Capture the cell that displays the provided text and extract its [X, Y] central coordinate. 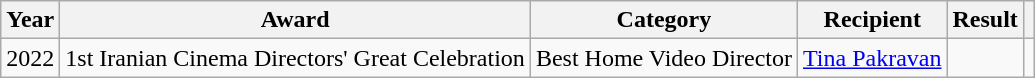
Award [296, 20]
Category [664, 20]
Tina Pakravan [872, 58]
Year [30, 20]
Best Home Video Director [664, 58]
2022 [30, 58]
Result [985, 20]
Recipient [872, 20]
1st Iranian Cinema Directors' Great Celebration [296, 58]
